Return (X, Y) of the center of cell containing provided text 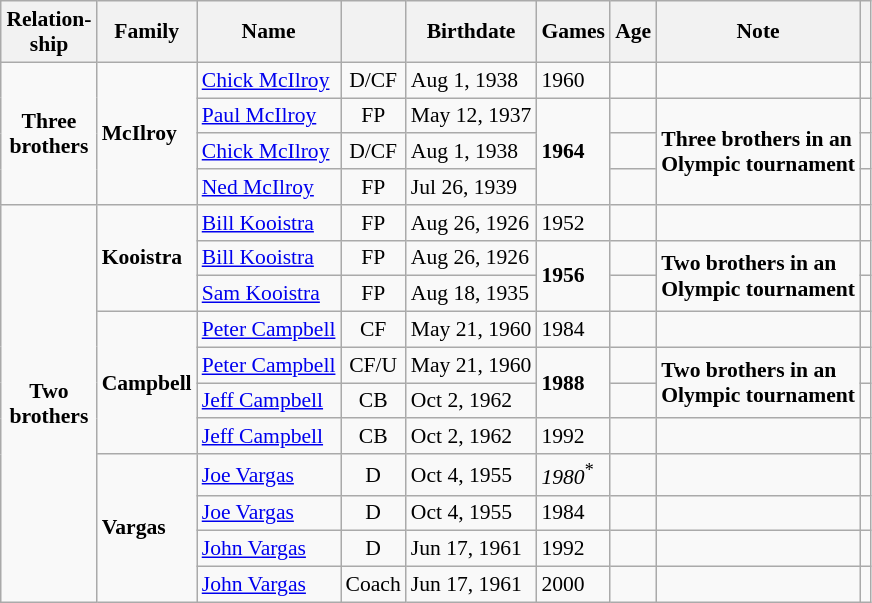
Family (147, 32)
Birthdate (472, 32)
Kooistra (147, 258)
Vargas (147, 528)
Aug 18, 1935 (472, 294)
Games (573, 32)
Coach (372, 585)
Paul McIlroy (269, 116)
Jul 26, 1939 (472, 187)
Threebrothers (48, 133)
1960 (573, 80)
1956 (573, 276)
1964 (573, 152)
Age (633, 32)
Three brothers in anOlympic tournament (758, 152)
Twobrothers (48, 404)
Sam Kooistra (269, 294)
Campbell (147, 383)
1988 (573, 382)
May 12, 1937 (472, 116)
Ned McIlroy (269, 187)
McIlroy (147, 133)
Name (269, 32)
Note (758, 32)
2000 (573, 585)
1980* (573, 474)
CF (372, 330)
Relation-ship (48, 32)
CF/U (372, 365)
1952 (573, 223)
